Output the (X, Y) coordinate of the center of the cell containing the given text.  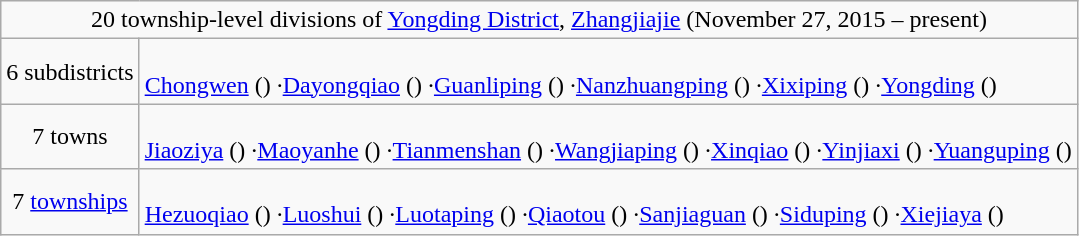
20 township-level divisions of Yongding District, Zhangjiajie (November 27, 2015 – present) (539, 20)
6 subdistricts (70, 72)
Jiaoziya () ·Maoyanhe () ·Tianmenshan () ·Wangjiaping () ·Xinqiao () ·Yinjiaxi () ·Yuanguping () (608, 136)
7 towns (70, 136)
Hezuoqiao () ·Luoshui () ·Luotaping () ·Qiaotou () ·Sanjiaguan () ·Siduping () ·Xiejiaya () (608, 202)
7 townships (70, 202)
Chongwen () ·Dayongqiao () ·Guanliping () ·Nanzhuangping () ·Xixiping () ·Yongding () (608, 72)
